Scan for the cell matching the given text and deliver its [x, y] coordinate at center. 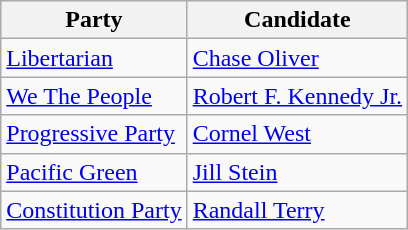
Robert F. Kennedy Jr. [297, 96]
Progressive Party [94, 134]
Constitution Party [94, 210]
Chase Oliver [297, 58]
Randall Terry [297, 210]
Cornel West [297, 134]
Party [94, 20]
Libertarian [94, 58]
Pacific Green [94, 172]
We The People [94, 96]
Candidate [297, 20]
Jill Stein [297, 172]
